Return the [x, y] coordinate for the center point of the cell that contains the specified text.  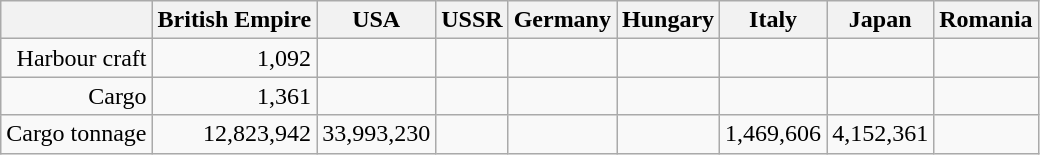
1,361 [234, 96]
Harbour craft [76, 58]
Romania [986, 20]
British Empire [234, 20]
USA [376, 20]
Italy [774, 20]
4,152,361 [880, 134]
12,823,942 [234, 134]
1,092 [234, 58]
Cargo tonnage [76, 134]
1,469,606 [774, 134]
Germany [562, 20]
Hungary [668, 20]
USSR [472, 20]
33,993,230 [376, 134]
Japan [880, 20]
Cargo [76, 96]
